From the cell containing the given text, extract its center point as (X, Y) coordinate. 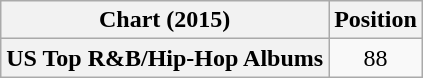
88 (376, 58)
Chart (2015) (165, 20)
Position (376, 20)
US Top R&B/Hip-Hop Albums (165, 58)
